Capture the cell that displays the provided text and extract its [X, Y] central coordinate. 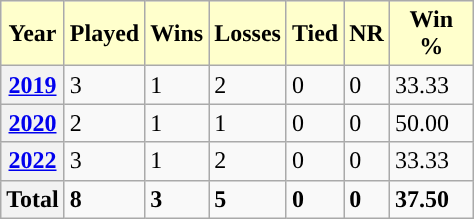
2020 [33, 123]
8 [104, 199]
Win % [431, 34]
37.50 [431, 199]
Wins [177, 34]
NR [367, 34]
Played [104, 34]
2019 [33, 85]
Tied [314, 34]
5 [248, 199]
Total [33, 199]
Losses [248, 34]
2022 [33, 161]
Year [33, 34]
50.00 [431, 123]
